Determine the [x, y] coordinate at the center of the cell enclosing the given text.  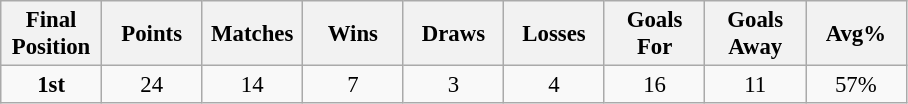
Goals For [654, 34]
Final Position [52, 34]
Losses [554, 34]
Goals Away [756, 34]
24 [152, 85]
3 [454, 85]
14 [252, 85]
4 [554, 85]
Wins [354, 34]
7 [354, 85]
Matches [252, 34]
Avg% [856, 34]
Points [152, 34]
Draws [454, 34]
57% [856, 85]
1st [52, 85]
16 [654, 85]
11 [756, 85]
